Return (x, y) of the center of cell containing provided text 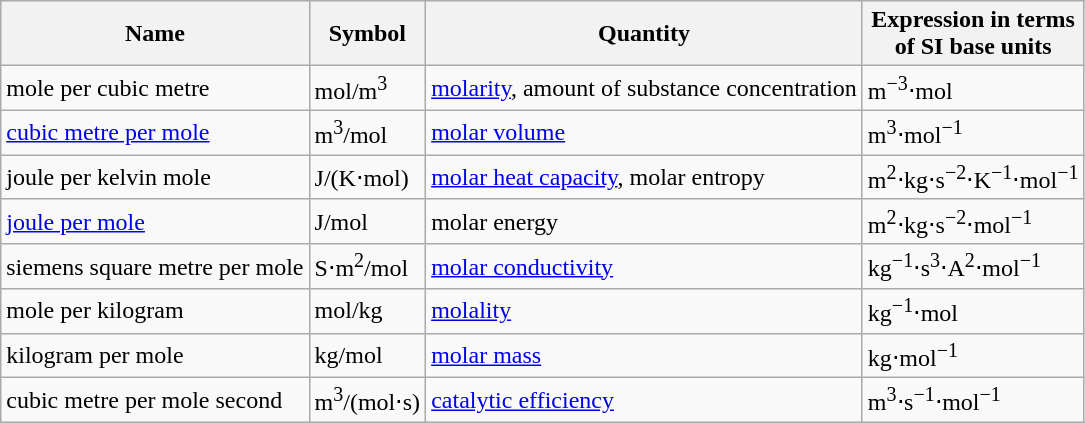
Expression in terms of SI base units (973, 34)
mole per cubic metre (155, 88)
molarity, amount of substance concentration (644, 88)
kilogram per mole (155, 356)
m3/(mol⋅s) (368, 400)
Quantity (644, 34)
J/mol (368, 222)
molar heat capacity, molar entropy (644, 178)
joule per mole (155, 222)
molar energy (644, 222)
mol/kg (368, 312)
Symbol (368, 34)
kg⋅mol−1 (973, 356)
m2⋅kg⋅s−2⋅mol−1 (973, 222)
mole per kilogram (155, 312)
m−3⋅mol (973, 88)
Name (155, 34)
m3⋅s−1⋅mol−1 (973, 400)
kg/mol (368, 356)
molality (644, 312)
cubic metre per mole second (155, 400)
mol/m3 (368, 88)
cubic metre per mole (155, 132)
S⋅m2/mol (368, 266)
m2⋅kg⋅s−2⋅K−1⋅mol−1 (973, 178)
molar volume (644, 132)
kg−1⋅mol (973, 312)
siemens square metre per mole (155, 266)
m3⋅mol−1 (973, 132)
kg−1⋅s3⋅A2⋅mol−1 (973, 266)
molar conductivity (644, 266)
m3/mol (368, 132)
joule per kelvin mole (155, 178)
catalytic efficiency (644, 400)
J/(K⋅mol) (368, 178)
molar mass (644, 356)
